Pinpoint the cell where the given text exists, returning its (x, y) midpoint coordinate. 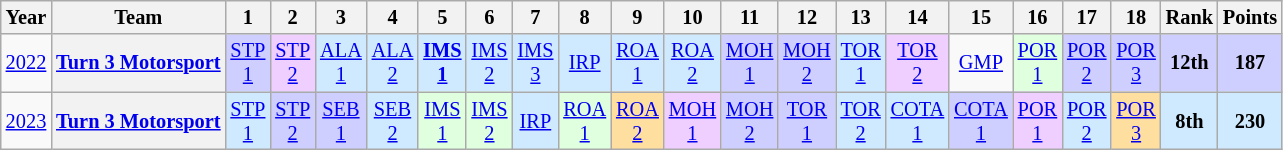
17 (1086, 17)
13 (861, 17)
SEB2 (393, 121)
12 (806, 17)
ALA1 (341, 63)
14 (918, 17)
5 (442, 17)
9 (638, 17)
2022 (26, 63)
230 (1250, 121)
Year (26, 17)
1 (248, 17)
6 (489, 17)
187 (1250, 63)
4 (393, 17)
3 (341, 17)
Team (138, 17)
15 (981, 17)
11 (750, 17)
12th (1190, 63)
8th (1190, 121)
IMS3 (535, 63)
18 (1136, 17)
10 (692, 17)
8 (584, 17)
ALA2 (393, 63)
16 (1038, 17)
2 (292, 17)
SEB1 (341, 121)
GMP (981, 63)
7 (535, 17)
Rank (1190, 17)
2023 (26, 121)
Points (1250, 17)
